Detect which cell encompasses the target text, then output its [x, y] center coordinate. 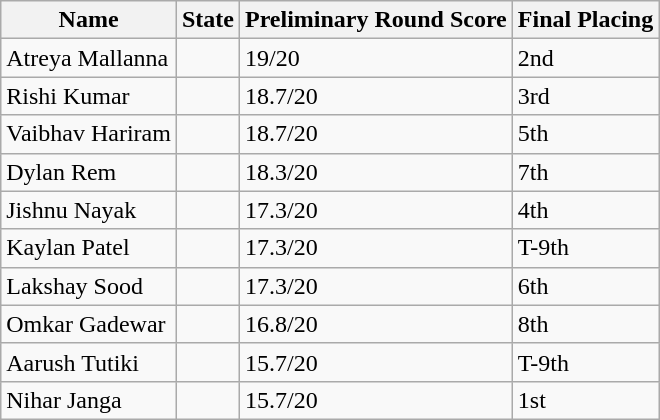
Dylan Rem [89, 172]
7th [585, 172]
6th [585, 286]
16.8/20 [376, 324]
Final Placing [585, 20]
State [208, 20]
Lakshay Sood [89, 286]
Vaibhav Hariram [89, 134]
Jishnu Nayak [89, 210]
Aarush Tutiki [89, 362]
3rd [585, 96]
Name [89, 20]
19/20 [376, 58]
Omkar Gadewar [89, 324]
1st [585, 400]
5th [585, 134]
18.3/20 [376, 172]
Preliminary Round Score [376, 20]
Nihar Janga [89, 400]
2nd [585, 58]
Rishi Kumar [89, 96]
Kaylan Patel [89, 248]
Atreya Mallanna [89, 58]
4th [585, 210]
8th [585, 324]
